Search for the cell housing the specified text and yield its [x, y] center coordinate. 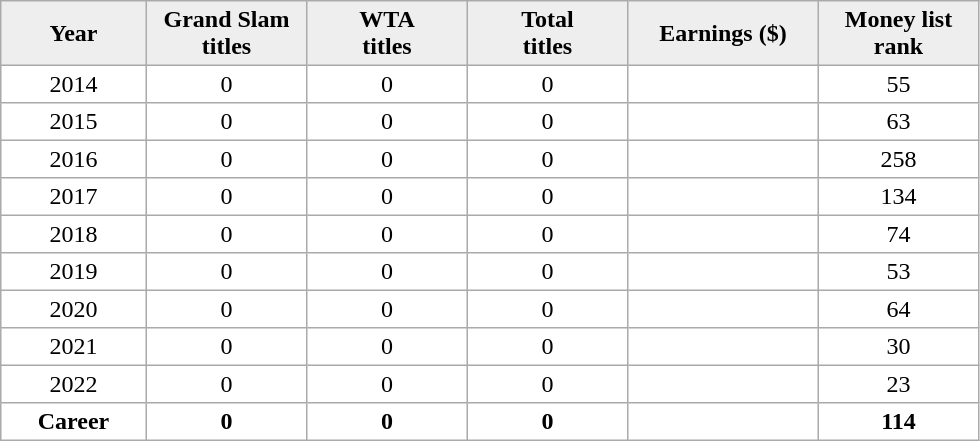
WTA titles [387, 33]
30 [898, 347]
Year [74, 33]
2017 [74, 197]
2018 [74, 234]
Earnings ($) [723, 33]
2019 [74, 272]
258 [898, 159]
2021 [74, 347]
Total titles [547, 33]
23 [898, 384]
Grand Slam titles [226, 33]
114 [898, 422]
2015 [74, 122]
53 [898, 272]
134 [898, 197]
63 [898, 122]
74 [898, 234]
64 [898, 309]
2016 [74, 159]
2022 [74, 384]
2014 [74, 84]
Career [74, 422]
2020 [74, 309]
Money list rank [898, 33]
55 [898, 84]
